Locate the cell with the specified text and output its [x, y] center coordinate. 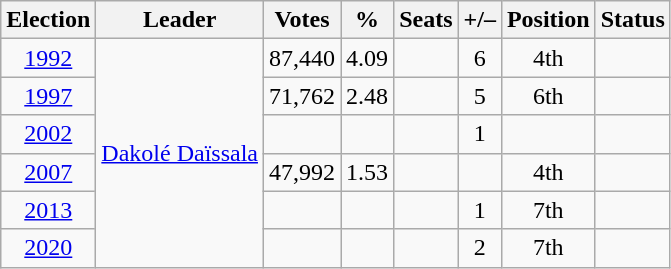
2002 [48, 134]
Dakolé Daïssala [180, 153]
2020 [48, 248]
47,992 [302, 172]
2 [480, 248]
6 [480, 58]
1997 [48, 96]
1992 [48, 58]
6th [548, 96]
Status [632, 20]
1.53 [368, 172]
Position [548, 20]
5 [480, 96]
Leader [180, 20]
Seats [426, 20]
+/– [480, 20]
Votes [302, 20]
Election [48, 20]
2007 [48, 172]
2.48 [368, 96]
4.09 [368, 58]
71,762 [302, 96]
87,440 [302, 58]
2013 [48, 210]
% [368, 20]
